Return (X, Y) of the center of cell containing provided text 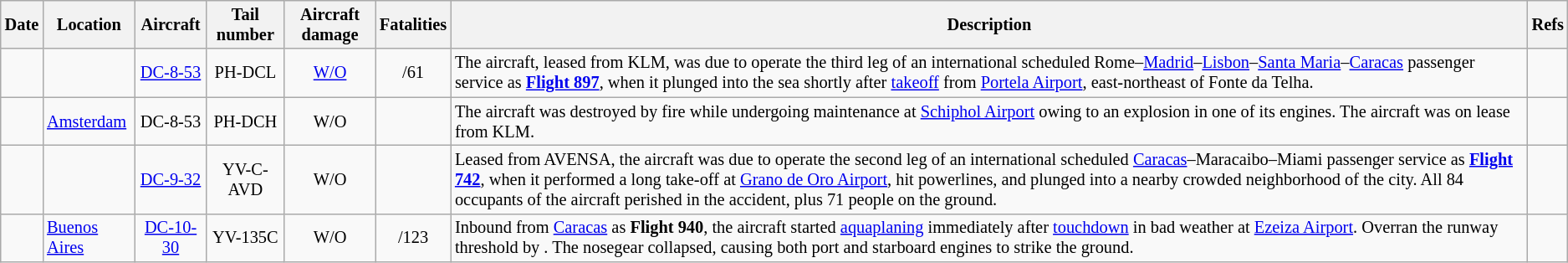
Buenos Aires (89, 238)
DC-9-32 (171, 179)
YV-135C (246, 238)
Aircraft damage (329, 24)
YV-C-AVD (246, 179)
Fatalities (413, 24)
Tail number (246, 24)
Description (989, 24)
Location (89, 24)
Date (22, 24)
Aircraft (171, 24)
/61 (413, 73)
Refs (1548, 24)
PH-DCH (246, 121)
/123 (413, 238)
Amsterdam (89, 121)
PH-DCL (246, 73)
DC-10-30 (171, 238)
